Return the (x, y) coordinate for the center point of the cell that contains the specified text.  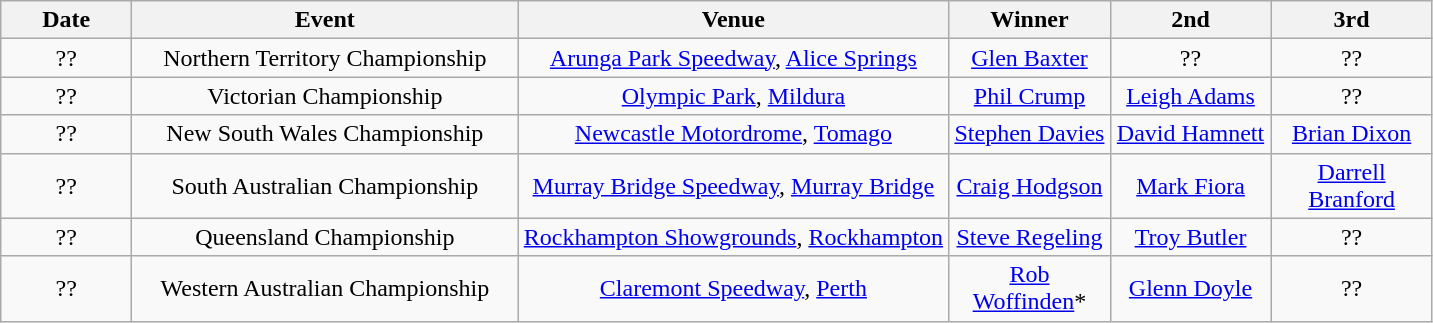
2nd (1190, 20)
3rd (1352, 20)
Steve Regeling (1030, 237)
New South Wales Championship (325, 134)
Troy Butler (1190, 237)
Event (325, 20)
Leigh Adams (1190, 96)
David Hamnett (1190, 134)
Claremont Speedway, Perth (734, 288)
Western Australian Championship (325, 288)
Venue (734, 20)
Murray Bridge Speedway, Murray Bridge (734, 186)
South Australian Championship (325, 186)
Arunga Park Speedway, Alice Springs (734, 58)
Newcastle Motordrome, Tomago (734, 134)
Queensland Championship (325, 237)
Stephen Davies (1030, 134)
Rockhampton Showgrounds, Rockhampton (734, 237)
Date (66, 20)
Winner (1030, 20)
Olympic Park, Mildura (734, 96)
Victorian Championship (325, 96)
Glenn Doyle (1190, 288)
Glen Baxter (1030, 58)
Northern Territory Championship (325, 58)
Mark Fiora (1190, 186)
Brian Dixon (1352, 134)
Phil Crump (1030, 96)
Rob Woffinden* (1030, 288)
Craig Hodgson (1030, 186)
Darrell Branford (1352, 186)
